Detect which cell encompasses the target text, then output its [x, y] center coordinate. 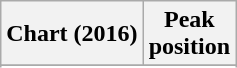
Chart (2016) [72, 34]
Peak position [189, 34]
